Pinpoint the cell where the given text exists, returning its [X, Y] midpoint coordinate. 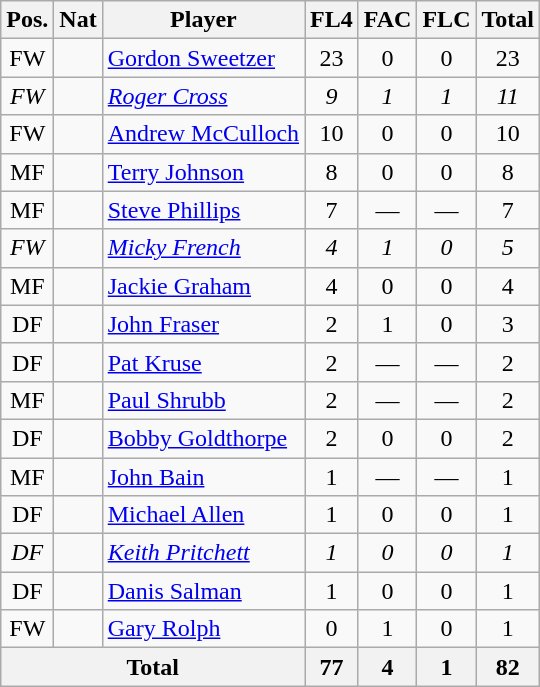
Terry Johnson [203, 172]
Paul Shrubb [203, 400]
FL4 [332, 20]
Player [203, 20]
FAC [388, 20]
77 [332, 667]
Nat [78, 20]
FLC [446, 20]
Jackie Graham [203, 286]
3 [508, 324]
9 [332, 96]
Steve Phillips [203, 210]
Bobby Goldthorpe [203, 438]
82 [508, 667]
Keith Pritchett [203, 553]
Pos. [28, 20]
Roger Cross [203, 96]
Andrew McCulloch [203, 134]
Pat Kruse [203, 362]
Gordon Sweetzer [203, 58]
Michael Allen [203, 515]
Gary Rolph [203, 629]
John Bain [203, 477]
5 [508, 248]
John Fraser [203, 324]
Micky French [203, 248]
11 [508, 96]
Danis Salman [203, 591]
